Locate the cell with the specified text and output its [x, y] center coordinate. 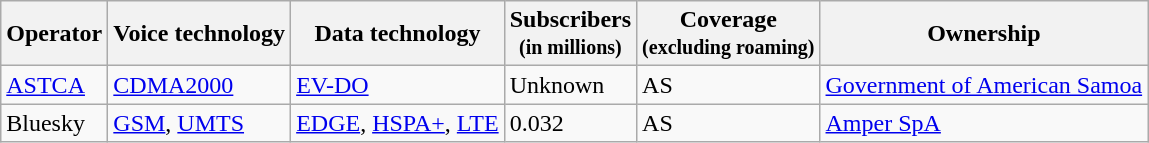
Amper SpA [984, 123]
Ownership [984, 34]
0.032 [570, 123]
Bluesky [54, 123]
Operator [54, 34]
EV-DO [398, 85]
Subscribers (in millions) [570, 34]
CDMA2000 [200, 85]
Government of American Samoa [984, 85]
Voice technology [200, 34]
Unknown [570, 85]
Coverage (excluding roaming) [728, 34]
GSM, UMTS [200, 123]
ASTCA [54, 85]
EDGE, HSPA+, LTE [398, 123]
Data technology [398, 34]
